Determine the (X, Y) coordinate at the center of the cell enclosing the given text.  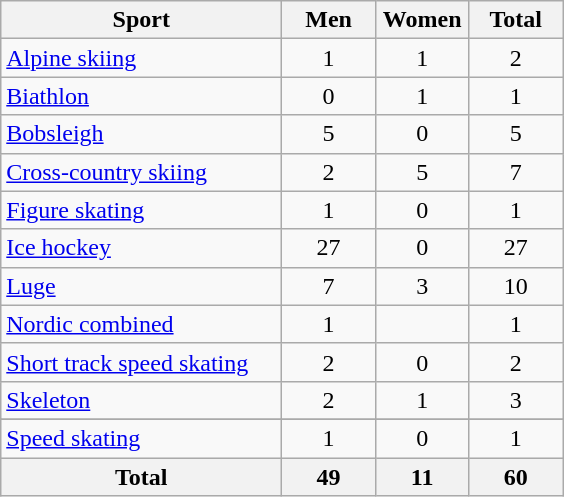
Speed skating (142, 438)
Skeleton (142, 400)
Men (329, 20)
Figure skating (142, 210)
49 (329, 477)
Short track speed skating (142, 362)
Bobsleigh (142, 134)
11 (422, 477)
Biathlon (142, 96)
Nordic combined (142, 324)
10 (516, 286)
Sport (142, 20)
Ice hockey (142, 248)
Luge (142, 286)
60 (516, 477)
Alpine skiing (142, 58)
Cross-country skiing (142, 172)
Women (422, 20)
